Extract the (x, y) coordinate from the center of the cell holding the provided text.  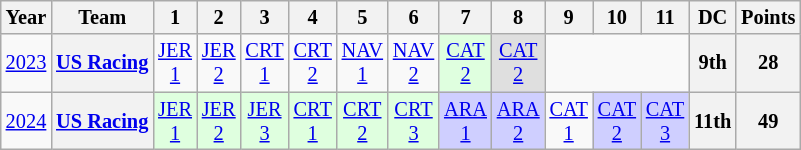
ARA2 (518, 121)
NAV2 (414, 63)
Team (102, 17)
ARA1 (466, 121)
Year (26, 17)
5 (362, 17)
NAV1 (362, 63)
11th (712, 121)
3 (265, 17)
4 (313, 17)
CRT3 (414, 121)
28 (768, 63)
DC (712, 17)
8 (518, 17)
CAT3 (665, 121)
9 (569, 17)
11 (665, 17)
1 (175, 17)
49 (768, 121)
10 (617, 17)
7 (466, 17)
2024 (26, 121)
CAT1 (569, 121)
2 (219, 17)
JER3 (265, 121)
Points (768, 17)
9th (712, 63)
6 (414, 17)
2023 (26, 63)
